Search for the cell housing the specified text and yield its (x, y) center coordinate. 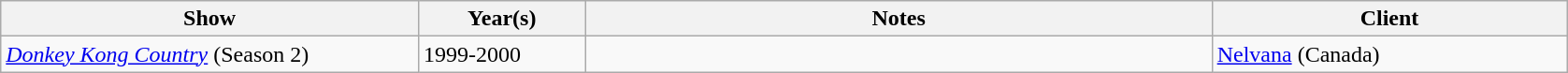
1999-2000 (501, 54)
Nelvana (Canada) (1389, 54)
Donkey Kong Country (Season 2) (209, 54)
Client (1389, 19)
Show (209, 19)
Notes (899, 19)
Year(s) (501, 19)
